Return the (x, y) coordinate for the center point of the cell that contains the specified text.  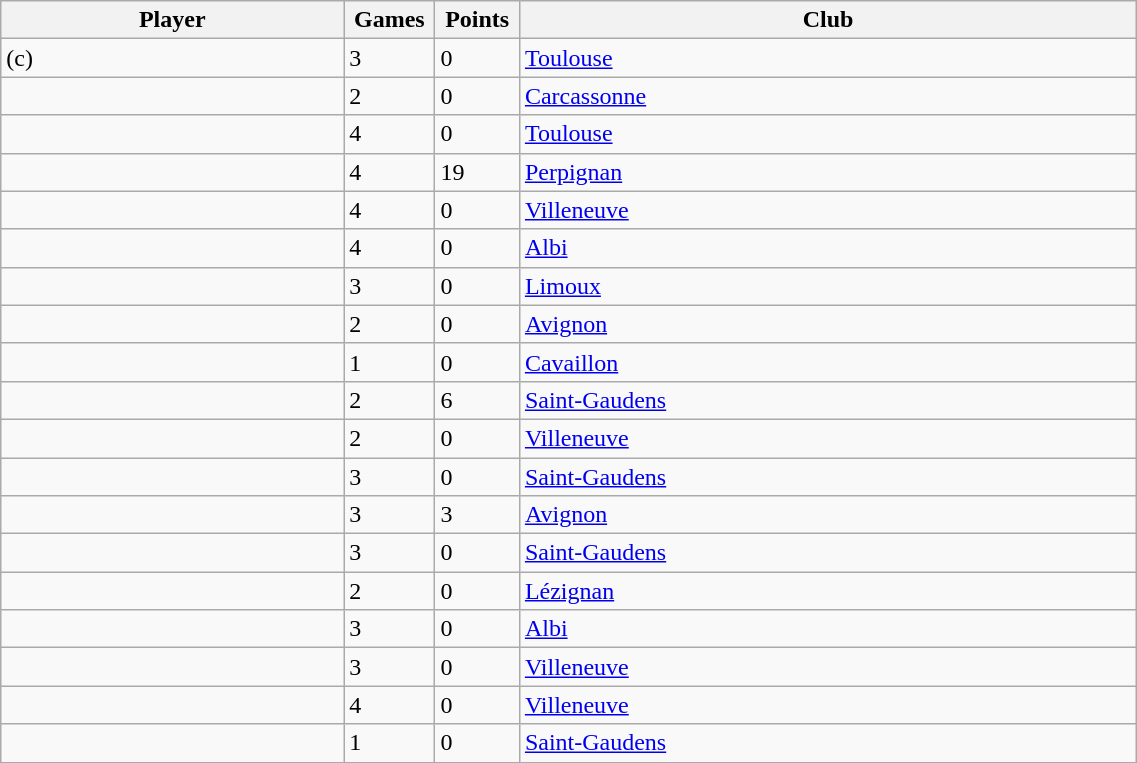
Games (390, 20)
Limoux (828, 286)
19 (477, 172)
6 (477, 400)
Cavaillon (828, 362)
Carcassonne (828, 96)
Lézignan (828, 591)
Points (477, 20)
Perpignan (828, 172)
(c) (172, 58)
Club (828, 20)
Player (172, 20)
